Determine the [x, y] coordinate at the center of the cell enclosing the given text.  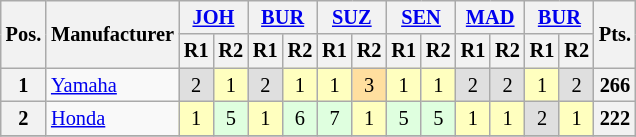
266 [615, 85]
Manufacturer [112, 34]
Honda [112, 118]
Yamaha [112, 85]
3 [370, 85]
MAD [490, 17]
7 [334, 118]
222 [615, 118]
JOH [214, 17]
SEN [420, 17]
6 [300, 118]
Pos. [24, 34]
Pts. [615, 34]
SUZ [352, 17]
